Locate the cell with the specified text and output its (X, Y) center coordinate. 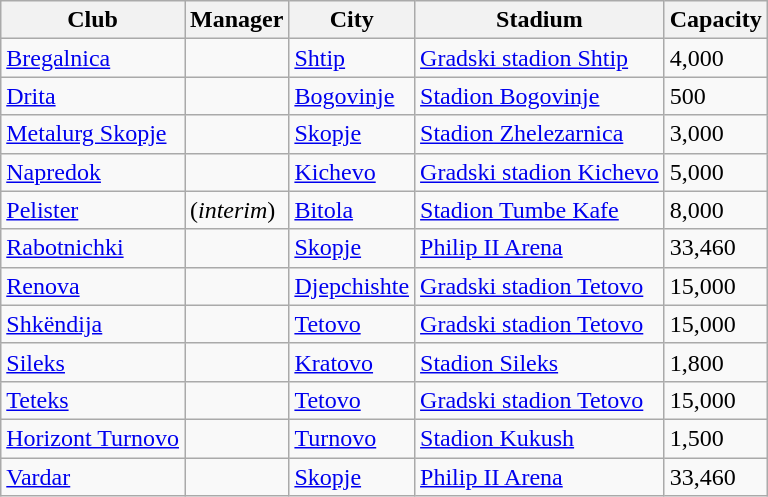
Kratovo (352, 362)
Gradski stadion Kichevo (540, 172)
Sileks (93, 362)
1,500 (716, 438)
Teteks (93, 400)
Stadion Kukush (540, 438)
Stadion Tumbe Kafe (540, 210)
Drita (93, 96)
Rabotnichki (93, 248)
Turnovo (352, 438)
Manager (236, 20)
Stadion Bogovinje (540, 96)
Pelister (93, 210)
5,000 (716, 172)
Djepchishte (352, 286)
Metalurg Skopje (93, 134)
500 (716, 96)
Renova (93, 286)
Kichevo (352, 172)
Horizont Turnovo (93, 438)
4,000 (716, 58)
3,000 (716, 134)
(interim) (236, 210)
Stadion Zhelezarnica (540, 134)
Club (93, 20)
Capacity (716, 20)
Stadium (540, 20)
Shtip (352, 58)
Shkëndija (93, 324)
Bitola (352, 210)
City (352, 20)
8,000 (716, 210)
Vardar (93, 477)
Bogovinje (352, 96)
Bregalnica (93, 58)
Napredok (93, 172)
Gradski stadion Shtip (540, 58)
1,800 (716, 362)
Stadion Sileks (540, 362)
